Output the (X, Y) coordinate of the center of the cell containing the given text.  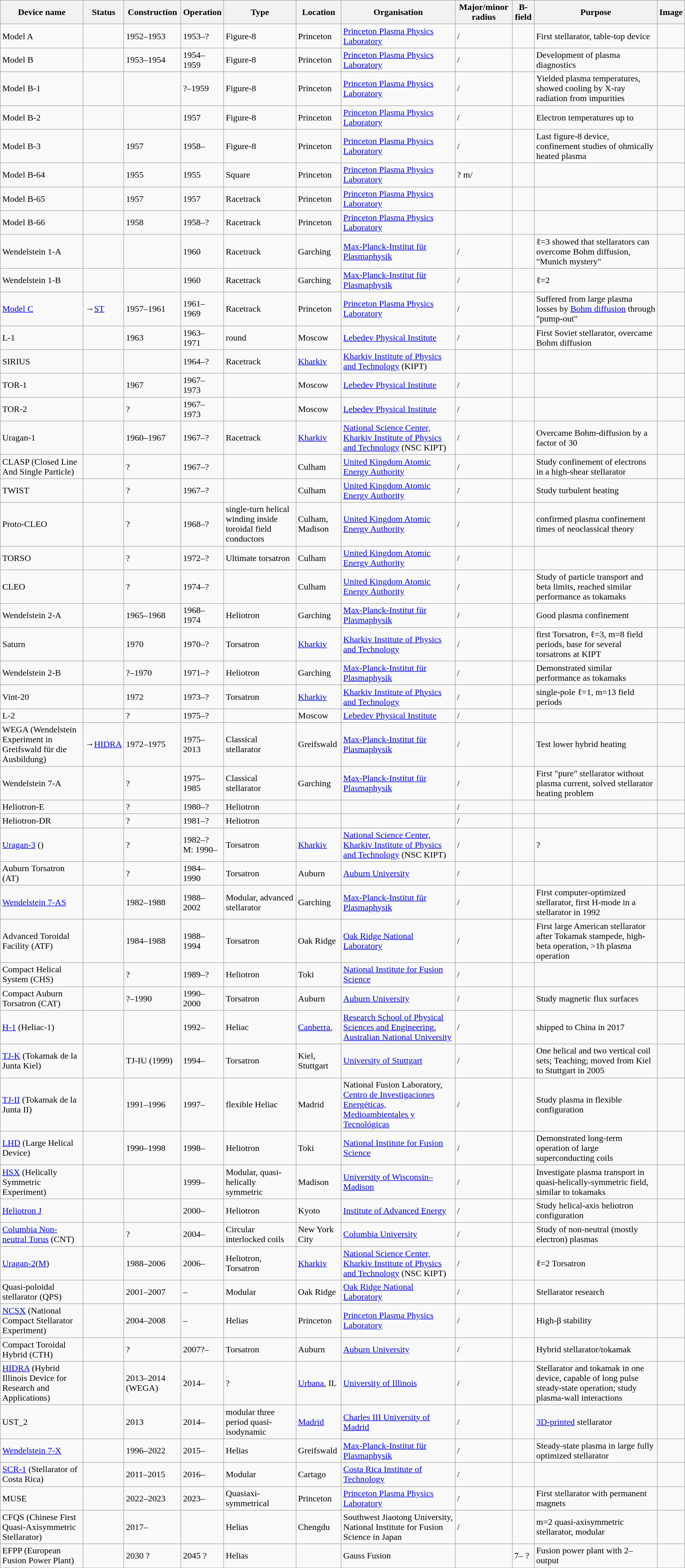
2006– (203, 1263)
1972–? (203, 558)
2013–2014 (WEGA) (153, 1383)
2000– (203, 1211)
7– ? (523, 1556)
University of Illinois (398, 1383)
Model A (42, 36)
1960–1967 (153, 438)
Cartago (318, 1474)
Yielded plasma temperatures, showed cooling by X-ray radiation from impurities (596, 89)
Heliotron, Torsatron (260, 1263)
Compact Auburn Torsatron (CAT) (42, 998)
Uragan-2(M) (42, 1263)
1958– (203, 146)
Model B-66 (42, 223)
Auburn Torsatron (AT) (42, 874)
Study turbulent heating (596, 491)
Study confinement of electrons in a high-shear stellarator (596, 467)
1989–? (203, 975)
2045 ? (203, 1556)
?–1990 (153, 998)
TOR-1 (42, 385)
H-1 (Heliac-1) (42, 1027)
First "pure" stellarator without plasma current, solved stellarator heating problem (596, 783)
TJ-IU (1999) (153, 1061)
1982–1988 (153, 902)
2016– (203, 1474)
1991–1996 (153, 1104)
Model B-2 (42, 117)
TJ-II (Tokamak de la Junta II) (42, 1104)
First large American stellarator after Tokamak stampede, high-beta operation, >1h plasma operation (596, 941)
Columbia Non-neutral Torus (CNT) (42, 1234)
Wendelstein 1-B (42, 280)
m=2 quasi-axisymmetric stellarator, modular (596, 1527)
modular three period quasi-isodynamic (260, 1422)
2022–2023 (153, 1498)
Columbia University (398, 1234)
2011–2015 (153, 1474)
1952–1953 (153, 36)
round (260, 338)
Charles III University of Madrid (398, 1422)
EFPP (European Fusion Power Plant) (42, 1556)
1965–1968 (153, 615)
single-pole ℓ=1, m=13 field periods (596, 696)
1972 (153, 696)
flexible Heliac (260, 1104)
Fusion power plant with 2– output (596, 1556)
1963–1971 (203, 338)
Major/minor radius (484, 12)
Purpose (596, 12)
1996–2022 (153, 1451)
One helical and two vertical coil sets; Teaching; moved from Kiel to Stuttgart in 2005 (596, 1061)
2013 (153, 1422)
Model B-1 (42, 89)
Study of non-neutral (mostly electron) plasmas (596, 1234)
Construction (153, 12)
L-2 (42, 716)
Status (104, 12)
High-β stability (596, 1321)
Institute of Advanced Energy (398, 1211)
Model B-65 (42, 198)
Culham, Madison (318, 524)
Wendelstein 7-X (42, 1451)
Hybrid stellarator/tokamak (596, 1350)
Wendelstein 2-B (42, 673)
Study of particle transport and beta limits, reached similar performance as tokamaks (596, 587)
1972–1975 (153, 744)
Canberra, (318, 1027)
Circular interlocked coils (260, 1234)
1974–? (203, 587)
Heliotron-E (42, 807)
Wendelstein 2-A (42, 615)
Stellarator and tokamak in one device, capable of long pulse steady-state operation; study plasma-wall interactions (596, 1383)
Development of plasma diagnostics (596, 60)
First stellarator, table-top device (596, 36)
HSX (Helically Symmetric Experiment) (42, 1182)
Modular, quasi-helically symmetric (260, 1182)
Advanced Toroidal Facility (ATF) (42, 941)
WEGA (Wendelstein Experiment in Greifswald für die Ausbildung) (42, 744)
SCR-1 (Stellarator of Costa Rica) (42, 1474)
1958–? (203, 223)
Study plasma in flexible configuration (596, 1104)
University of Stuttgart (398, 1061)
1999– (203, 1182)
ℓ=3 showed that stellarators can overcome Bohm diffusion, "Munich mystery" (596, 251)
Operation (203, 12)
2007?– (203, 1350)
Model C (42, 309)
2015– (203, 1451)
Demonstrated similar performance as tokamaks (596, 673)
Research School of Physical Sciences and Engineering, Australian National University (398, 1027)
National Fusion Laboratory, Centro de Investigaciones Energéticas, Medioambientales y Tecnológicas (398, 1104)
3D-printed stellarator (596, 1422)
Southwest Jiaotong University, National Institute for Fusion Science in Japan (398, 1527)
1968–1974 (203, 615)
Model B-3 (42, 146)
→ST (104, 309)
Modular, advanced stellarator (260, 902)
confirmed plasma confinement times of neoclassical theory (596, 524)
Location (318, 12)
Model B-64 (42, 175)
CFQS (Chinese First Quasi-Axisymmetric Stellarator) (42, 1527)
Uragan-3 () (42, 845)
Device name (42, 12)
single-turn helical winding inside toroidal field conductors (260, 524)
Wendelstein 7-A (42, 783)
Wendelstein 1-A (42, 251)
Wendelstein 7-AS (42, 902)
→HIDRA (104, 744)
2017– (153, 1527)
1980–? (203, 807)
First Soviet stellarator, overcame Bohm diffusion (596, 338)
Electron temperatures up to (596, 117)
1953–? (203, 36)
CLEO (42, 587)
New York City (318, 1234)
Study helical-axis heliotron configuration (596, 1211)
1954–1959 (203, 60)
2030 ? (153, 1556)
?–1970 (153, 673)
Madison (318, 1182)
Heliotron J (42, 1211)
MUSE (42, 1498)
2023– (203, 1498)
1982–?M: 1990– (203, 845)
1981–? (203, 821)
1990–2000 (203, 998)
Overcame Bohm-diffusion by a factor of 30 (596, 438)
Chengdu (318, 1527)
TWIST (42, 491)
Uragan-1 (42, 438)
1988–2006 (153, 1263)
Demonstrated long-term operation of large superconducting coils (596, 1148)
1953–1954 (153, 60)
Kyoto (318, 1211)
2004–2008 (153, 1321)
Organisation (398, 12)
2001–2007 (153, 1292)
Quasiaxi-symmetrical (260, 1498)
1988–1994 (203, 941)
Gauss Fusion (398, 1556)
UST_2 (42, 1422)
SIRIUS (42, 362)
? m/ (484, 175)
shipped to China in 2017 (596, 1027)
Study magnetic flux surfaces (596, 998)
Kharkiv Institute of Physics and Technology (KIPT) (398, 362)
Compact Toroidal Hybrid (CTH) (42, 1350)
1964–? (203, 362)
Good plasma confinement (596, 615)
ℓ=2 (596, 280)
1975–2013 (203, 744)
1967 (153, 385)
1992– (203, 1027)
Investigate plasma transport in quasi-helically-symmetric field, similar to tokamaks (596, 1182)
HIDRA (Hybrid Illinois Device for Research and Applications) (42, 1383)
?–1959 (203, 89)
Image (671, 12)
Kiel, Stuttgart (318, 1061)
LHD (Large Helical Device) (42, 1148)
NCSX (National Compact Stellarator Experiment) (42, 1321)
1958 (153, 223)
1973–? (203, 696)
1971–? (203, 673)
1990–1998 (153, 1148)
Model B (42, 60)
Compact Helical System (CHS) (42, 975)
Costa Rica Institute of Technology (398, 1474)
Heliac (260, 1027)
1997– (203, 1104)
First stellarator with permanent magnets (596, 1498)
1975–? (203, 716)
Proto-CLEO (42, 524)
Vint-20 (42, 696)
Ultimate torsatron (260, 558)
L-1 (42, 338)
Quasi-poloidal stellarator (QPS) (42, 1292)
Test lower hybrid heating (596, 744)
Heliotron-DR (42, 821)
1961–1969 (203, 309)
CLASP (Closed Line And Single Particle) (42, 467)
1970 (153, 644)
first Torsatron, ℓ=3, m=8 field periods, base for several torsatrons at KIPT (596, 644)
Saturn (42, 644)
1963 (153, 338)
University of Wisconsin–Madison (398, 1182)
ℓ=2 Torsatron (596, 1263)
1998– (203, 1148)
First computer-optimized stellarator, first H-mode in a stellarator in 1992 (596, 902)
Type (260, 12)
1984–1990 (203, 874)
1970–? (203, 644)
Suffered from large plasma losses by Bohm diffusion through "pump-out" (596, 309)
TOR-2 (42, 409)
TORSO (42, 558)
1984–1988 (153, 941)
TJ-K (Tokamak de la Junta Kiel) (42, 1061)
1968–? (203, 524)
Square (260, 175)
1988–2002 (203, 902)
Urbana, IL (318, 1383)
1975–1985 (203, 783)
Steady-state plasma in large fully optimized stellarator (596, 1451)
2004– (203, 1234)
Stellarator research (596, 1292)
1957–1961 (153, 309)
Last figure-8 device, confinement studies of ohmically heated plasma (596, 146)
B-field (523, 12)
1994– (203, 1061)
